Pinpoint the cell where the given text exists, returning its (X, Y) midpoint coordinate. 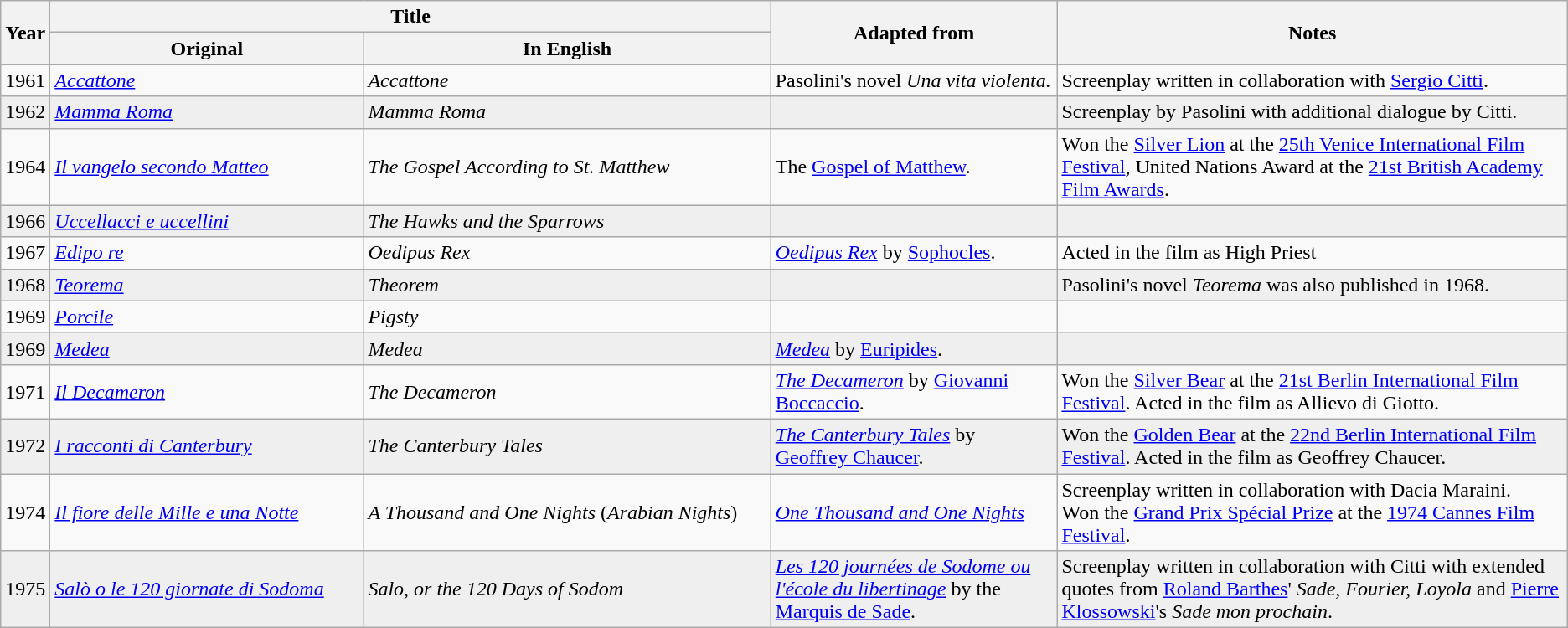
In English (567, 49)
The Gospel of Matthew. (914, 167)
Notes (1312, 33)
I racconti di Canterbury (207, 445)
The Gospel According to St. Matthew (567, 167)
1964 (25, 167)
Theorem (567, 285)
1967 (25, 253)
Teorema (207, 285)
Il fiore delle Mille e una Notte (207, 512)
1966 (25, 221)
1961 (25, 80)
The Decameron by Giovanni Boccaccio. (914, 392)
Porcile (207, 317)
One Thousand and One Nights (914, 512)
1974 (25, 512)
Adapted from (914, 33)
Title (410, 17)
Il Decameron (207, 392)
Pasolini's novel Una vita violenta. (914, 80)
Oedipus Rex by Sophocles. (914, 253)
The Hawks and the Sparrows (567, 221)
Original (207, 49)
Screenplay written in collaboration with Sergio Citti. (1312, 80)
Pasolini's novel Teorema was also published in 1968. (1312, 285)
Il vangelo secondo Matteo (207, 167)
The Canterbury Tales (567, 445)
Oedipus Rex (567, 253)
The Decameron (567, 392)
Salò o le 120 giornate di Sodoma (207, 589)
1968 (25, 285)
Pigsty (567, 317)
The Canterbury Tales by Geoffrey Chaucer. (914, 445)
1962 (25, 112)
1972 (25, 445)
Year (25, 33)
Acted in the film as High Priest (1312, 253)
Screenplay by Pasolini with additional dialogue by Citti. (1312, 112)
Medea by Euripides. (914, 348)
1971 (25, 392)
A Thousand and One Nights (Arabian Nights) (567, 512)
Uccellacci e uccellini (207, 221)
1975 (25, 589)
Salo, or the 120 Days of Sodom (567, 589)
Les 120 journées de Sodome ou l'école du libertinage by the Marquis de Sade. (914, 589)
Won the Golden Bear at the 22nd Berlin International Film Festival. Acted in the film as Geoffrey Chaucer. (1312, 445)
Won the Silver Lion at the 25th Venice International Film Festival, United Nations Award at the 21st British Academy Film Awards. (1312, 167)
Won the Silver Bear at the 21st Berlin International Film Festival. Acted in the film as Allievo di Giotto. (1312, 392)
Screenplay written in collaboration with Dacia Maraini.Won the Grand Prix Spécial Prize at the 1974 Cannes Film Festival. (1312, 512)
Edipo re (207, 253)
